Return the (x, y) coordinate for the center point of the cell that contains the specified text.  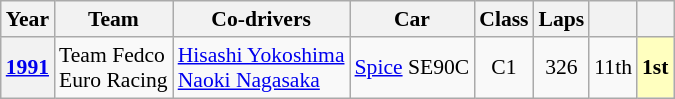
Year (28, 19)
Team Fedco Euro Racing (114, 68)
1991 (28, 68)
Team (114, 19)
Class (504, 19)
C1 (504, 68)
Car (412, 19)
Laps (562, 19)
Hisashi YokoshimaNaoki Nagasaka (262, 68)
Spice SE90C (412, 68)
326 (562, 68)
11th (613, 68)
Co-drivers (262, 19)
1st (656, 68)
